Capture the cell that displays the provided text and extract its [X, Y] central coordinate. 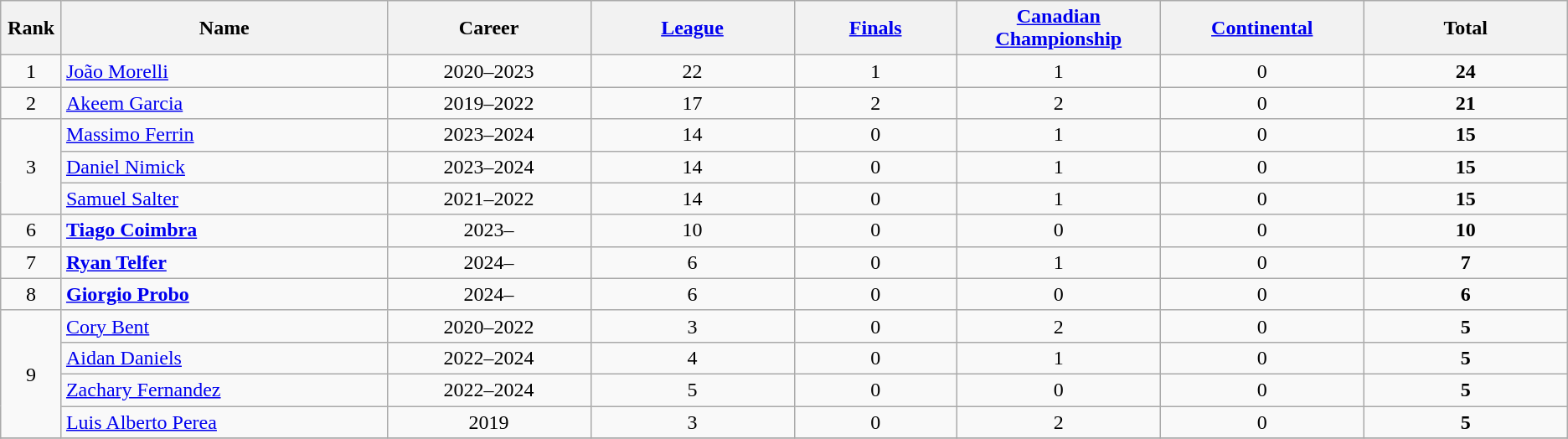
Luis Alberto Perea [224, 421]
2020–2023 [489, 71]
24 [1466, 71]
Samuel Salter [224, 199]
Ryan Telfer [224, 262]
Massimo Ferrin [224, 135]
Aidan Daniels [224, 358]
9 [32, 374]
Name [224, 28]
Total [1466, 28]
2019 [489, 421]
Tiago Coimbra [224, 230]
2020–2022 [489, 326]
22 [692, 71]
2023– [489, 230]
Daniel Nimick [224, 167]
4 [692, 358]
8 [32, 294]
League [692, 28]
17 [692, 103]
21 [1466, 103]
Career [489, 28]
Giorgio Probo [224, 294]
João Morelli [224, 71]
Rank [32, 28]
Canadian Championship [1059, 28]
Continental [1261, 28]
Zachary Fernandez [224, 390]
2019–2022 [489, 103]
2021–2022 [489, 199]
Akeem Garcia [224, 103]
Cory Bent [224, 326]
Finals [875, 28]
